From the cell containing the given text, extract its center point as (x, y) coordinate. 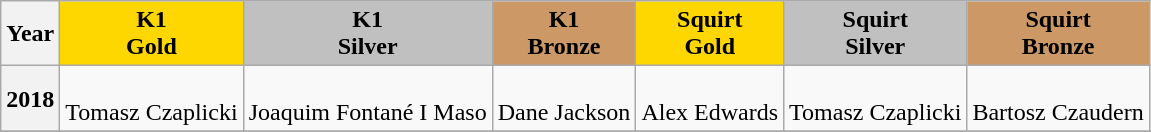
K1 Gold (152, 34)
K1 Bronze (564, 34)
Bartosz Czaudern (1058, 98)
Squirt Bronze (1058, 34)
Alex Edwards (710, 98)
Year (30, 34)
Squirt Gold (710, 34)
Joaquim Fontané I Maso (368, 98)
K1 Silver (368, 34)
Squirt Silver (876, 34)
2018 (30, 98)
Dane Jackson (564, 98)
